Extract the (x, y) coordinate from the center of the cell holding the provided text.  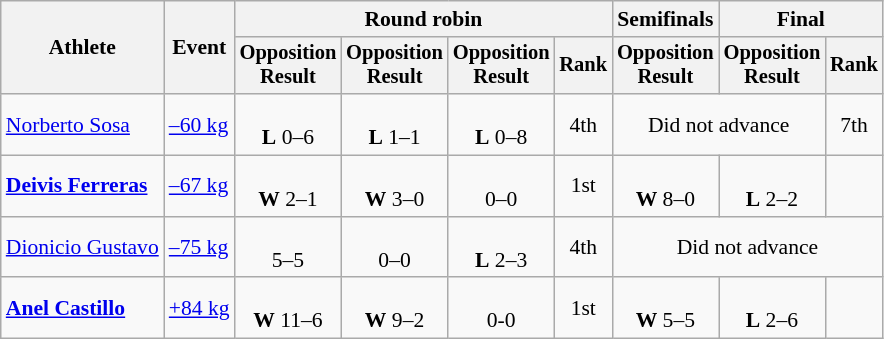
W 11–6 (288, 308)
–67 kg (200, 186)
W 3–0 (394, 186)
Norberto Sosa (82, 124)
W 2–1 (288, 186)
–75 kg (200, 248)
+84 kg (200, 308)
–60 kg (200, 124)
Final (801, 19)
5–5 (288, 248)
W 5–5 (666, 308)
Dionicio Gustavo (82, 248)
W 8–0 (666, 186)
L 2–3 (502, 248)
W 9–2 (394, 308)
0-0 (502, 308)
Athlete (82, 48)
7th (854, 124)
Round robin (424, 19)
Anel Castillo (82, 308)
Semifinals (666, 19)
Event (200, 48)
L 2–6 (772, 308)
L 0–6 (288, 124)
L 2–2 (772, 186)
Deivis Ferreras (82, 186)
L 0–8 (502, 124)
L 1–1 (394, 124)
